Locate the cell with the specified text and output its (X, Y) center coordinate. 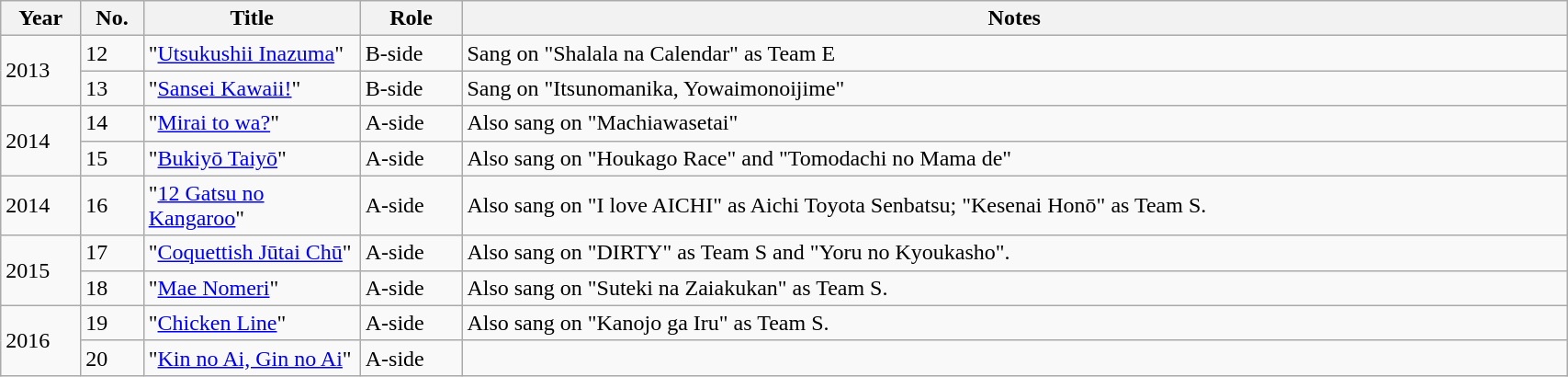
"Sansei Kawaii!" (252, 88)
16 (112, 206)
Year (40, 18)
18 (112, 288)
Also sang on "DIRTY" as Team S and "Yoru no Kyoukasho". (1014, 253)
13 (112, 88)
12 (112, 53)
"Kin no Ai, Gin no Ai" (252, 358)
Role (412, 18)
Notes (1014, 18)
2015 (40, 270)
20 (112, 358)
"Mirai to wa?" (252, 123)
"Utsukushii Inazuma" (252, 53)
"Coquettish Jūtai Chū" (252, 253)
Also sang on "I love AICHI" as Aichi Toyota Senbatsu; "Kesenai Honō" as Team S. (1014, 206)
15 (112, 158)
2016 (40, 340)
Also sang on "Houkago Race" and "Tomodachi no Mama de" (1014, 158)
Sang on "Itsunomanika, Yowaimonoijime" (1014, 88)
Also sang on "Kanojo ga Iru" as Team S. (1014, 323)
"Mae Nomeri" (252, 288)
14 (112, 123)
Title (252, 18)
2013 (40, 71)
Sang on "Shalala na Calendar" as Team E (1014, 53)
17 (112, 253)
Also sang on "Suteki na Zaiakukan" as Team S. (1014, 288)
"Bukiyō Taiyō" (252, 158)
19 (112, 323)
No. (112, 18)
Also sang on "Machiawasetai" (1014, 123)
"12 Gatsu no Kangaroo" (252, 206)
"Chicken Line" (252, 323)
